Search for the cell housing the specified text and yield its (x, y) center coordinate. 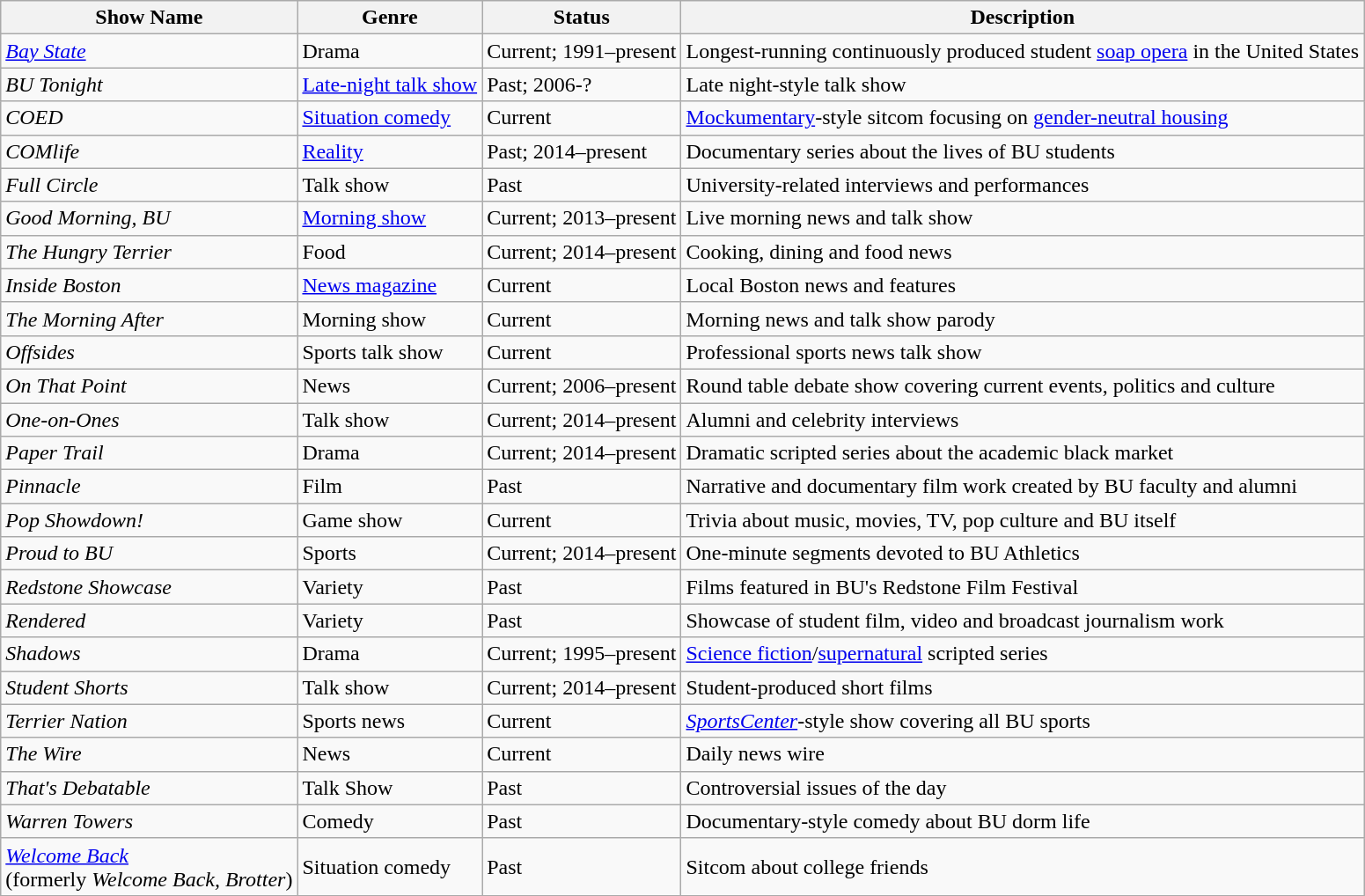
Morning news and talk show parody (1023, 319)
Narrative and documentary film work created by BU faculty and alumni (1023, 487)
Controversial issues of the day (1023, 788)
Proud to BU (150, 554)
Documentary-style comedy about BU dorm life (1023, 821)
Sports news (390, 721)
Round table debate show covering current events, politics and culture (1023, 386)
COED (150, 118)
On That Point (150, 386)
Sports (390, 554)
Sports talk show (390, 352)
Film (390, 487)
Local Boston news and features (1023, 285)
Inside Boston (150, 285)
Films featured in BU's Redstone Film Festival (1023, 587)
Terrier Nation (150, 721)
SportsCenter-style show covering all BU sports (1023, 721)
Late night-style talk show (1023, 84)
Dramatic scripted series about the academic black market (1023, 453)
Genre (390, 18)
Comedy (390, 821)
Trivia about music, movies, TV, pop culture and BU itself (1023, 520)
Professional sports news talk show (1023, 352)
Game show (390, 520)
Current; 1991–present (582, 51)
Pinnacle (150, 487)
Mockumentary-style sitcom focusing on gender-neutral housing (1023, 118)
Talk Show (390, 788)
Current; 1995–present (582, 654)
Warren Towers (150, 821)
Status (582, 18)
Pop Showdown! (150, 520)
Full Circle (150, 185)
Bay State (150, 51)
Good Morning, BU (150, 218)
Cooking, dining and food news (1023, 252)
Shadows (150, 654)
One-on-Ones (150, 420)
Rendered (150, 621)
The Morning After (150, 319)
Alumni and celebrity interviews (1023, 420)
Science fiction/supernatural scripted series (1023, 654)
Description (1023, 18)
The Wire (150, 754)
The Hungry Terrier (150, 252)
Past; 2014–present (582, 151)
Documentary series about the lives of BU students (1023, 151)
Current; 2013–present (582, 218)
Sitcom about college friends (1023, 866)
Longest-running continuously produced student soap opera in the United States (1023, 51)
Food (390, 252)
Current; 2006–present (582, 386)
Reality (390, 151)
News magazine (390, 285)
COMlife (150, 151)
University-related interviews and performances (1023, 185)
Offsides (150, 352)
Show Name (150, 18)
Late-night talk show (390, 84)
That's Debatable (150, 788)
Live morning news and talk show (1023, 218)
Showcase of student film, video and broadcast journalism work (1023, 621)
Student Shorts (150, 687)
Welcome Back (formerly Welcome Back, Brotter) (150, 866)
Student-produced short films (1023, 687)
Daily news wire (1023, 754)
One-minute segments devoted to BU Athletics (1023, 554)
Past; 2006-? (582, 84)
Paper Trail (150, 453)
Redstone Showcase (150, 587)
BU Tonight (150, 84)
